Return (x, y) of the center of cell containing provided text 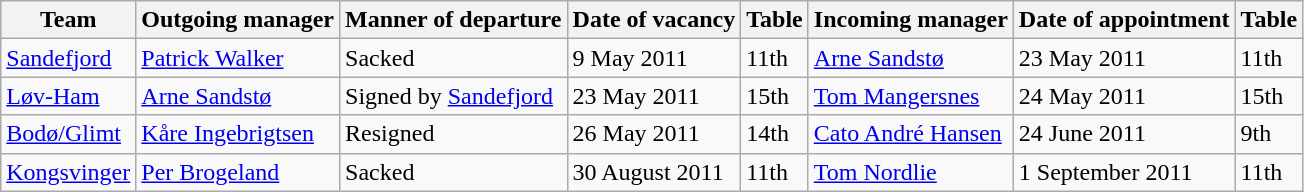
Tom Mangersnes (910, 96)
Date of appointment (1124, 20)
9 May 2011 (654, 58)
Incoming manager (910, 20)
1 September 2011 (1124, 172)
Cato André Hansen (910, 134)
Sandefjord (68, 58)
Kongsvinger (68, 172)
14th (775, 134)
26 May 2011 (654, 134)
Per Brogeland (238, 172)
Bodø/Glimt (68, 134)
Kåre Ingebrigtsen (238, 134)
Date of vacancy (654, 20)
Tom Nordlie (910, 172)
Outgoing manager (238, 20)
30 August 2011 (654, 172)
Manner of departure (454, 20)
24 May 2011 (1124, 96)
Team (68, 20)
Patrick Walker (238, 58)
9th (1269, 134)
24 June 2011 (1124, 134)
Signed by Sandefjord (454, 96)
Resigned (454, 134)
Løv-Ham (68, 96)
